For the text-containing cell, return its midpoint in (x, y) coordinate format. 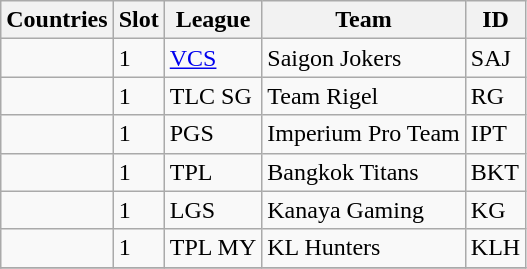
RG (495, 96)
LGS (213, 210)
Team (364, 20)
TPL MY (213, 248)
TPL (213, 172)
Kanaya Gaming (364, 210)
KLH (495, 248)
KL Hunters (364, 248)
Bangkok Titans (364, 172)
IPT (495, 134)
ID (495, 20)
League (213, 20)
KG (495, 210)
Team Rigel (364, 96)
SAJ (495, 58)
BKT (495, 172)
TLC SG (213, 96)
VCS (213, 58)
Slot (138, 20)
Saigon Jokers (364, 58)
PGS (213, 134)
Imperium Pro Team (364, 134)
Countries (57, 20)
